Determine the [x, y] coordinate at the center of the cell enclosing the given text.  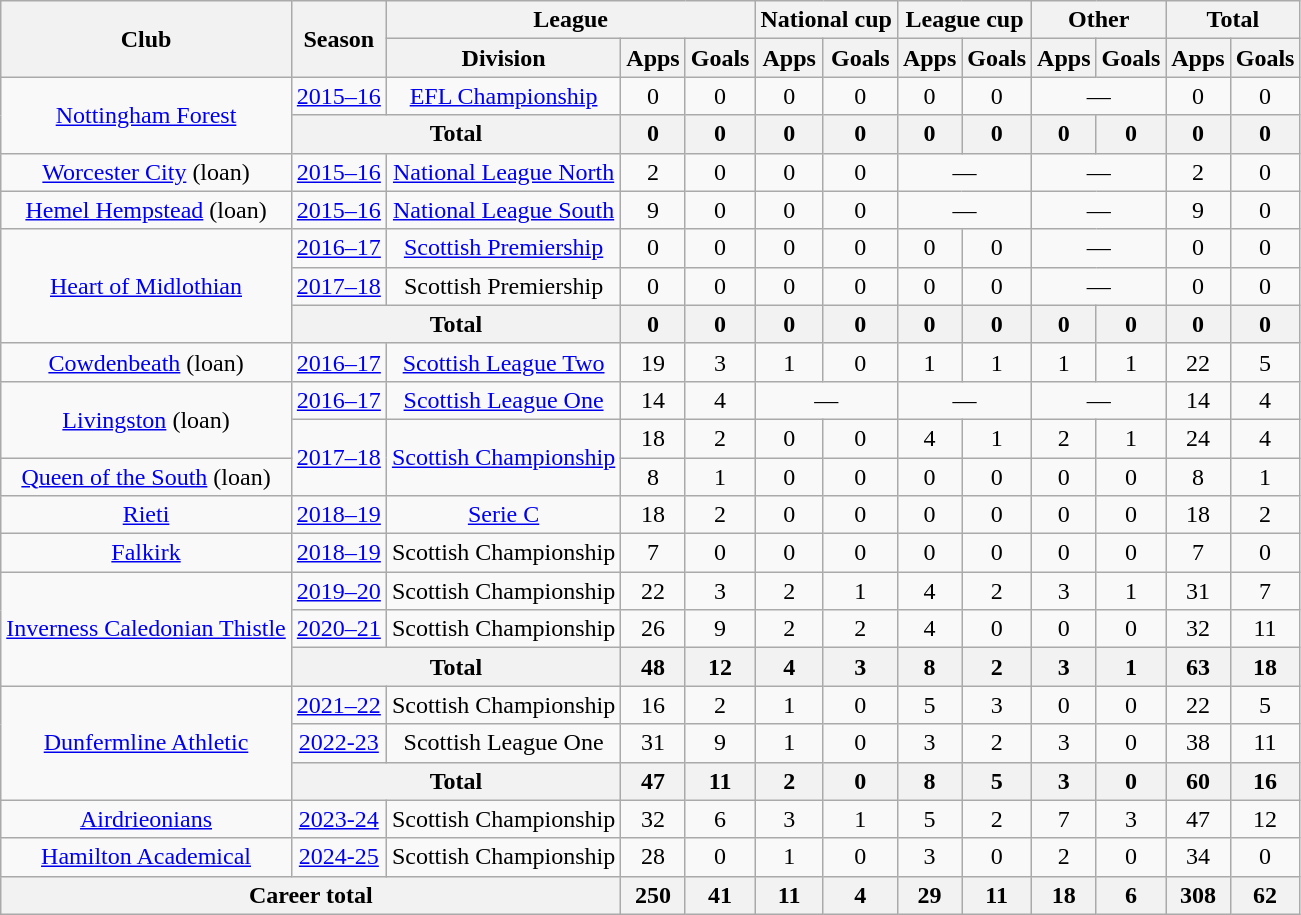
Season [338, 39]
League cup [964, 20]
Serie C [503, 515]
250 [653, 895]
Club [146, 39]
Falkirk [146, 553]
Inverness Caledonian Thistle [146, 629]
League [570, 20]
29 [929, 895]
Dunfermline Athletic [146, 743]
28 [653, 857]
63 [1198, 667]
Cowdenbeath (loan) [146, 362]
2024-25 [338, 857]
Worcester City (loan) [146, 172]
2020–21 [338, 629]
308 [1198, 895]
Scottish League Two [503, 362]
26 [653, 629]
National League North [503, 172]
48 [653, 667]
Hemel Hempstead (loan) [146, 210]
2022-23 [338, 743]
EFL Championship [503, 96]
Nottingham Forest [146, 115]
Airdrieonians [146, 819]
24 [1198, 438]
41 [720, 895]
60 [1198, 781]
Heart of Midlothian [146, 286]
62 [1265, 895]
National League South [503, 210]
Rieti [146, 515]
Division [503, 58]
Hamilton Academical [146, 857]
Livingston (loan) [146, 419]
Career total [311, 895]
Queen of the South (loan) [146, 477]
2021–22 [338, 705]
19 [653, 362]
38 [1198, 743]
Other [1099, 20]
34 [1198, 857]
2019–20 [338, 591]
National cup [826, 20]
2023-24 [338, 819]
